Return (X, Y) of the center of cell containing provided text 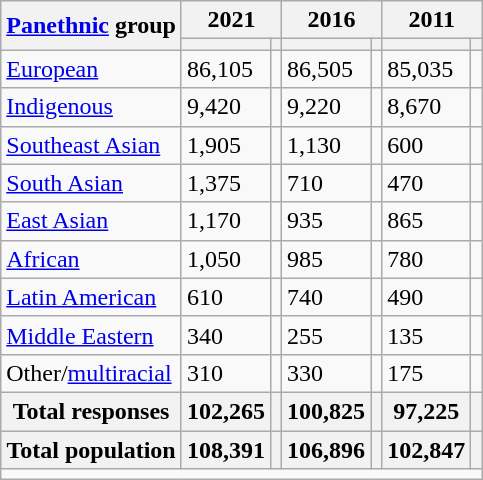
9,220 (326, 107)
610 (226, 297)
97,225 (426, 411)
86,105 (226, 69)
102,847 (426, 449)
340 (226, 335)
Total population (92, 449)
Other/multiracial (92, 373)
135 (426, 335)
470 (426, 183)
African (92, 259)
935 (326, 221)
Total responses (92, 411)
1,375 (226, 183)
1,905 (226, 145)
175 (426, 373)
2011 (432, 20)
Latin American (92, 297)
9,420 (226, 107)
1,050 (226, 259)
865 (426, 221)
108,391 (226, 449)
780 (426, 259)
255 (326, 335)
2016 (332, 20)
Panethnic group (92, 26)
Indigenous (92, 107)
310 (226, 373)
102,265 (226, 411)
South Asian (92, 183)
600 (426, 145)
85,035 (426, 69)
2021 (231, 20)
European (92, 69)
710 (326, 183)
740 (326, 297)
8,670 (426, 107)
1,130 (326, 145)
330 (326, 373)
106,896 (326, 449)
100,825 (326, 411)
86,505 (326, 69)
Southeast Asian (92, 145)
Middle Eastern (92, 335)
490 (426, 297)
985 (326, 259)
1,170 (226, 221)
East Asian (92, 221)
